Extract the [x, y] coordinate from the center of the cell holding the provided text.  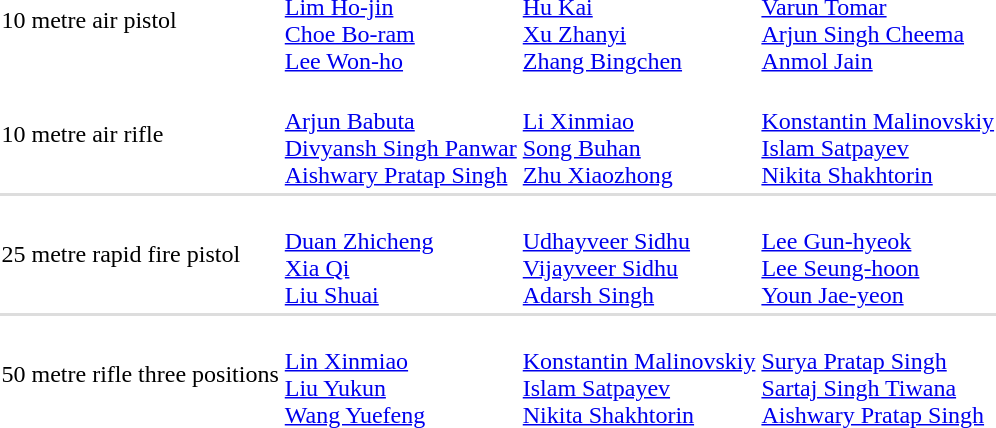
10 metre air rifle [140, 134]
25 metre rapid fire pistol [140, 254]
Li XinmiaoSong BuhanZhu Xiaozhong [639, 134]
Duan ZhichengXia QiLiu Shuai [400, 254]
Arjun BabutaDivyansh Singh PanwarAishwary Pratap Singh [400, 134]
Udhayveer SidhuVijayveer SidhuAdarsh Singh [639, 254]
Lee Gun-hyeokLee Seung-hoonYoun Jae-yeon [878, 254]
Konstantin MalinovskiyIslam SatpayevNikita Shakhtorin [878, 134]
